Search for the cell housing the specified text and yield its [X, Y] center coordinate. 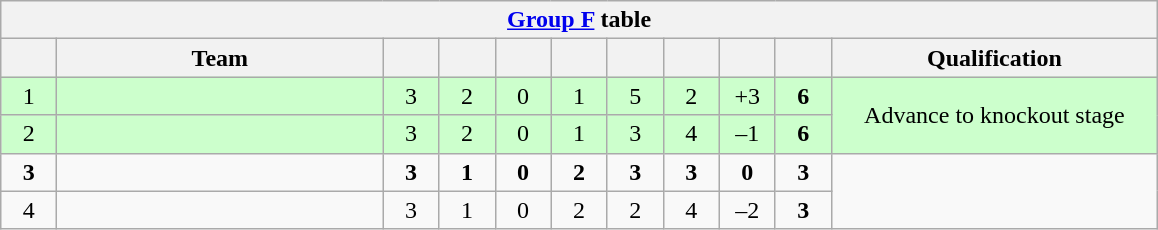
Qualification [994, 58]
5 [635, 96]
Team [220, 58]
Advance to knockout stage [994, 115]
–1 [747, 134]
Group F table [580, 20]
+3 [747, 96]
–2 [747, 210]
